Determine the [x, y] coordinate at the center of the cell enclosing the given text.  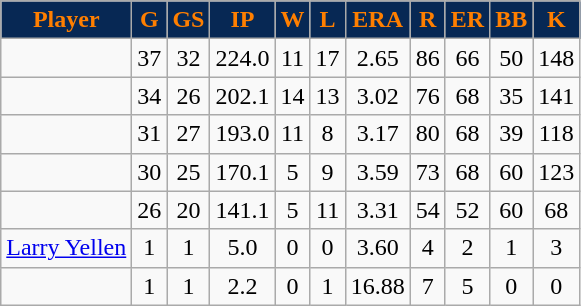
224.0 [242, 58]
2.2 [242, 286]
35 [512, 96]
2.65 [378, 58]
3 [556, 248]
5.0 [242, 248]
13 [328, 96]
37 [150, 58]
73 [428, 172]
148 [556, 58]
3.59 [378, 172]
202.1 [242, 96]
39 [512, 134]
20 [188, 210]
GS [188, 20]
R [428, 20]
31 [150, 134]
3.60 [378, 248]
17 [328, 58]
54 [428, 210]
76 [428, 96]
25 [188, 172]
86 [428, 58]
W [292, 20]
Larry Yellen [66, 248]
Player [66, 20]
16.88 [378, 286]
66 [467, 58]
L [328, 20]
34 [150, 96]
170.1 [242, 172]
3.02 [378, 96]
BB [512, 20]
2 [467, 248]
52 [467, 210]
141 [556, 96]
14 [292, 96]
4 [428, 248]
3.31 [378, 210]
50 [512, 58]
80 [428, 134]
27 [188, 134]
G [150, 20]
193.0 [242, 134]
ERA [378, 20]
123 [556, 172]
ER [467, 20]
8 [328, 134]
32 [188, 58]
141.1 [242, 210]
7 [428, 286]
K [556, 20]
30 [150, 172]
IP [242, 20]
9 [328, 172]
118 [556, 134]
3.17 [378, 134]
